Search for the cell housing the specified text and yield its [x, y] center coordinate. 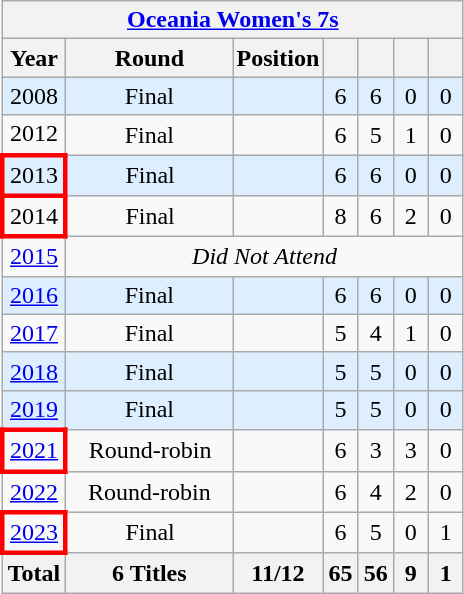
Did Not Attend [265, 257]
2016 [34, 295]
8 [340, 216]
2017 [34, 333]
2022 [34, 492]
2015 [34, 257]
Position [278, 58]
Oceania Women's 7s [232, 20]
Round [150, 58]
65 [340, 573]
Year [34, 58]
2012 [34, 135]
2019 [34, 410]
2021 [34, 450]
9 [410, 573]
6 Titles [150, 573]
56 [376, 573]
2018 [34, 371]
2008 [34, 96]
Total [34, 573]
2014 [34, 216]
2013 [34, 174]
11/12 [278, 573]
2023 [34, 532]
